For the text-containing cell, return its midpoint in [x, y] coordinate format. 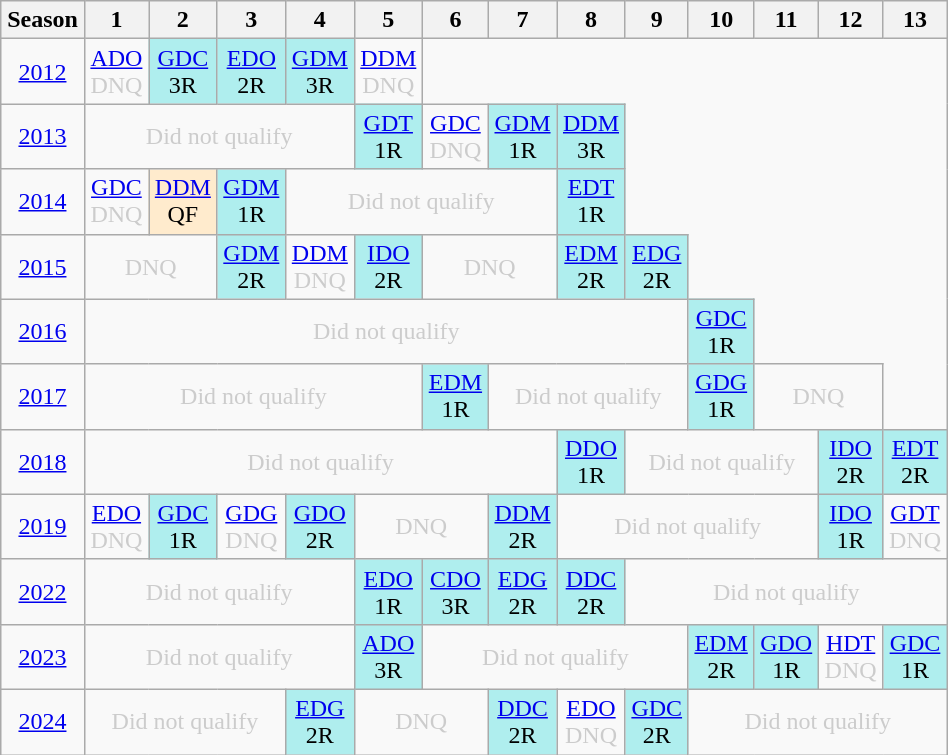
2016 [42, 332]
DDM2R [522, 526]
DDM3R [591, 136]
2 [183, 20]
GDC2R [656, 722]
1 [116, 20]
2024 [42, 722]
11 [786, 20]
DDMQF [183, 202]
2018 [42, 462]
5 [388, 20]
GDT1R [388, 136]
IDO1R [850, 526]
EDO2R [251, 72]
DDO1R [591, 462]
HDTDNQ [850, 656]
13 [915, 20]
7 [522, 20]
2012 [42, 72]
EDT1R [591, 202]
10 [721, 20]
EDM1R [456, 396]
EDO1R [388, 592]
2013 [42, 136]
ADO3R [388, 656]
ADODNQ [116, 72]
Season [42, 20]
2014 [42, 202]
CDO3R [456, 592]
GDO2R [320, 526]
EDT2R [915, 462]
GDO1R [786, 656]
9 [656, 20]
2017 [42, 396]
2015 [42, 266]
GDM3R [320, 72]
GDTDNQ [915, 526]
GDM2R [251, 266]
GDC3R [183, 72]
2019 [42, 526]
8 [591, 20]
2022 [42, 592]
2023 [42, 656]
3 [251, 20]
GDG1R [721, 396]
4 [320, 20]
6 [456, 20]
GDGDNQ [251, 526]
12 [850, 20]
